Extract the (X, Y) coordinate from the center of the cell holding the provided text.  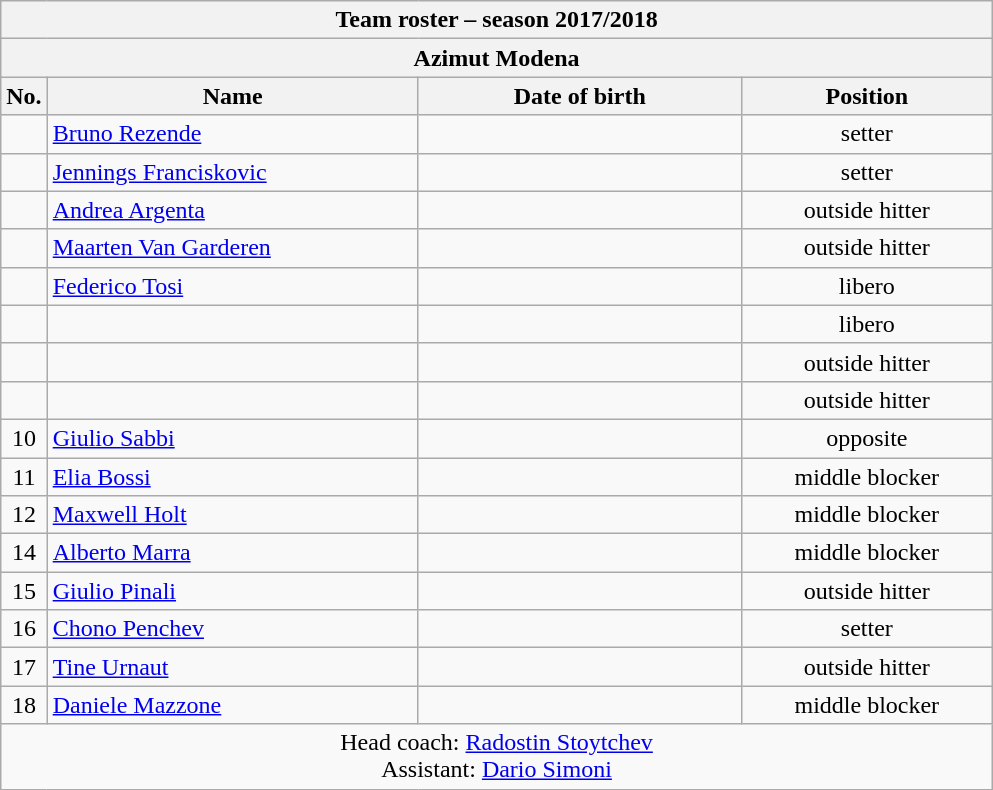
11 (24, 477)
10 (24, 438)
Alberto Marra (232, 553)
Name (232, 96)
Chono Penchev (232, 629)
Bruno Rezende (232, 134)
Elia Bossi (232, 477)
Maxwell Holt (232, 515)
No. (24, 96)
Federico Tosi (232, 286)
Team roster – season 2017/2018 (497, 20)
Head coach: Radostin StoytchevAssistant: Dario Simoni (497, 756)
12 (24, 515)
18 (24, 705)
Date of birth (580, 96)
15 (24, 591)
Tine Urnaut (232, 667)
Andrea Argenta (232, 210)
opposite (866, 438)
17 (24, 667)
14 (24, 553)
Giulio Pinali (232, 591)
Daniele Mazzone (232, 705)
Azimut Modena (497, 58)
Jennings Franciskovic (232, 172)
Maarten Van Garderen (232, 248)
Position (866, 96)
Giulio Sabbi (232, 438)
16 (24, 629)
